Find where the given text appears and provide that cell's center as (x, y) coordinate. 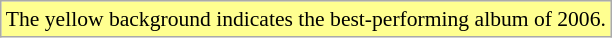
The yellow background indicates the best-performing album of 2006. (306, 19)
